Scan for the cell matching the given text and deliver its [X, Y] coordinate at center. 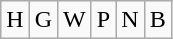
W [75, 20]
G [43, 20]
H [15, 20]
P [103, 20]
N [130, 20]
B [158, 20]
